Detect which cell encompasses the target text, then output its [X, Y] center coordinate. 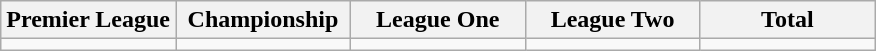
Championship [264, 20]
League Two [612, 20]
Total [788, 20]
League One [438, 20]
Premier League [88, 20]
